From the cell containing the given text, extract its center point as [x, y] coordinate. 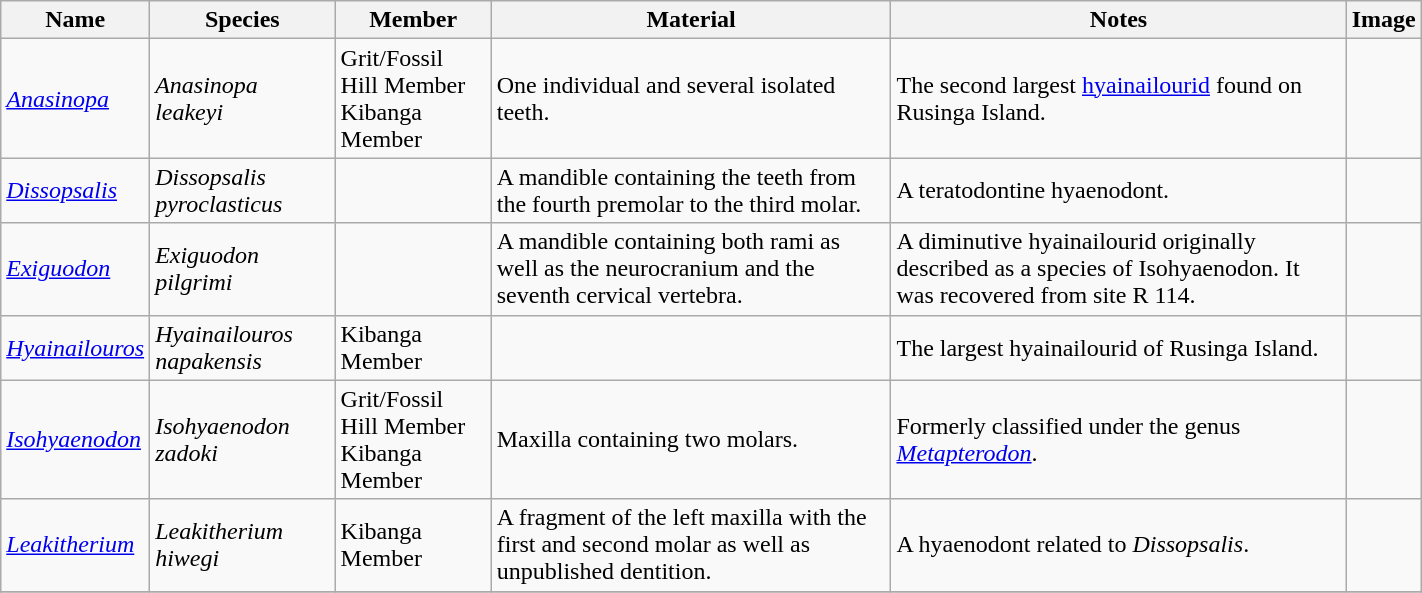
Isohyaenodon [76, 440]
Hyainailouros napakensis [242, 348]
Member [413, 20]
Leakitherium [76, 545]
Anasinopa [76, 98]
A fragment of the left maxilla with the first and second molar as well as unpublished dentition. [691, 545]
Name [76, 20]
The second largest hyainailourid found on Rusinga Island. [1118, 98]
Formerly classified under the genus Metapterodon. [1118, 440]
Species [242, 20]
Maxilla containing two molars. [691, 440]
A hyaenodont related to Dissopsalis. [1118, 545]
Leakitherium hiwegi [242, 545]
Anasinopa leakeyi [242, 98]
Material [691, 20]
Image [1384, 20]
Exiguodon [76, 269]
Notes [1118, 20]
A diminutive hyainailourid originally described as a species of Isohyaenodon. It was recovered from site R 114. [1118, 269]
Dissopsalis pyroclasticus [242, 190]
The largest hyainailourid of Rusinga Island. [1118, 348]
Hyainailouros [76, 348]
Isohyaenodon zadoki [242, 440]
One individual and several isolated teeth. [691, 98]
Exiguodon pilgrimi [242, 269]
A teratodontine hyaenodont. [1118, 190]
A mandible containing both rami as well as the neurocranium and the seventh cervical vertebra. [691, 269]
A mandible containing the teeth from the fourth premolar to the third molar. [691, 190]
Dissopsalis [76, 190]
